Locate the cell with the specified text and output its (x, y) center coordinate. 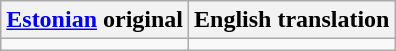
Estonian original (95, 20)
English translation (292, 20)
